Capture the cell that displays the provided text and extract its [x, y] central coordinate. 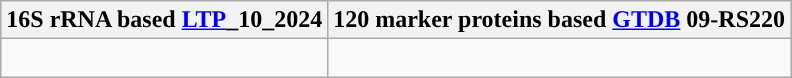
16S rRNA based LTP_10_2024 [164, 20]
120 marker proteins based GTDB 09-RS220 [560, 20]
